From the cell containing the given text, extract its center point as [X, Y] coordinate. 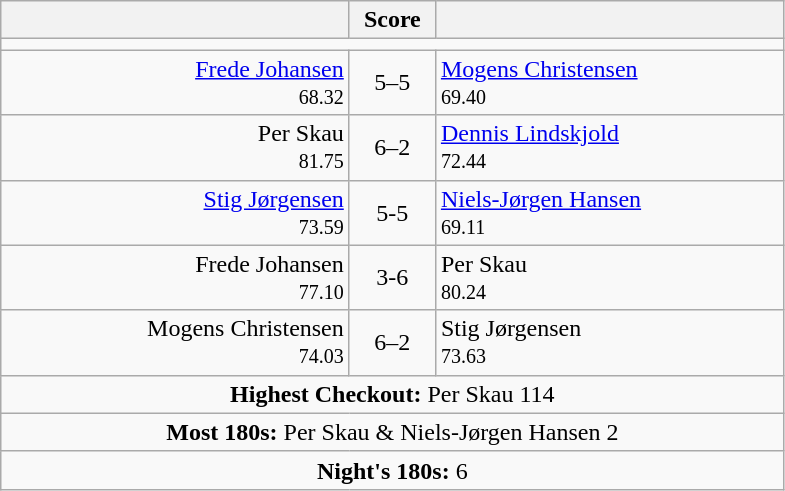
Frede Johansen68.32 [176, 82]
5-5 [392, 212]
Dennis Lindskjold 72.44 [610, 148]
Stig Jørgensen 73.63 [610, 342]
Stig Jørgensen 73.59 [176, 212]
Per Skau 80.24 [610, 278]
Per Skau 81.75 [176, 148]
Night's 180s: 6 [392, 470]
Score [392, 20]
Most 180s: Per Skau & Niels-Jørgen Hansen 2 [392, 432]
Mogens Christensen 74.03 [176, 342]
Mogens Christensen 69.40 [610, 82]
Frede Johansen 77.10 [176, 278]
3-6 [392, 278]
Niels-Jørgen Hansen 69.11 [610, 212]
5–5 [392, 82]
Highest Checkout: Per Skau 114 [392, 394]
